Determine the (X, Y) coordinate at the center of the cell enclosing the given text.  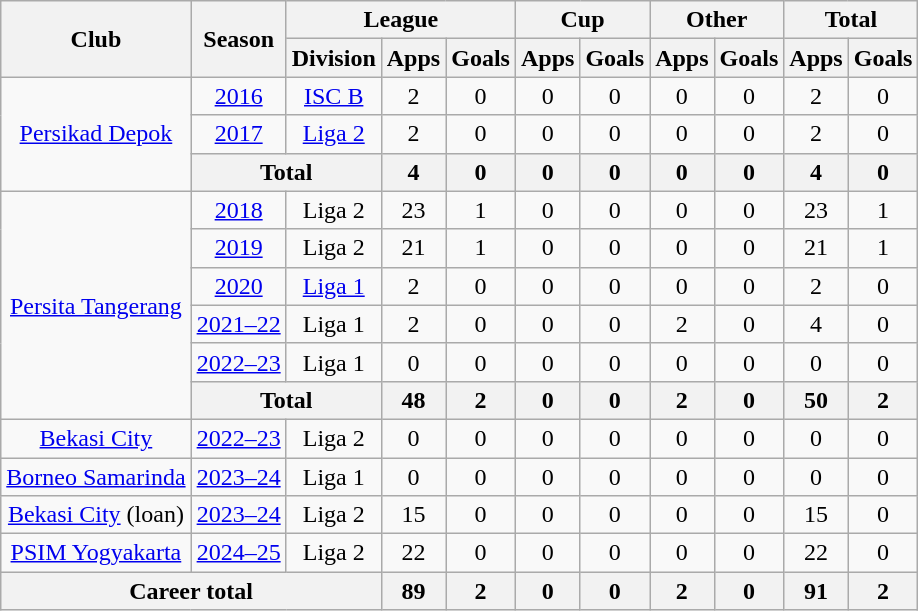
2019 (238, 248)
2017 (238, 134)
League (400, 20)
Division (334, 58)
50 (816, 400)
Persita Tangerang (96, 305)
2021–22 (238, 324)
Cup (582, 20)
Season (238, 39)
PSIM Yogyakarta (96, 553)
ISC B (334, 96)
2020 (238, 286)
Other (717, 20)
89 (413, 591)
91 (816, 591)
Career total (192, 591)
Bekasi City (96, 438)
Bekasi City (loan) (96, 515)
48 (413, 400)
2018 (238, 210)
Persikad Depok (96, 134)
2024–25 (238, 553)
2016 (238, 96)
Borneo Samarinda (96, 477)
Club (96, 39)
